Detect which cell encompasses the target text, then output its (x, y) center coordinate. 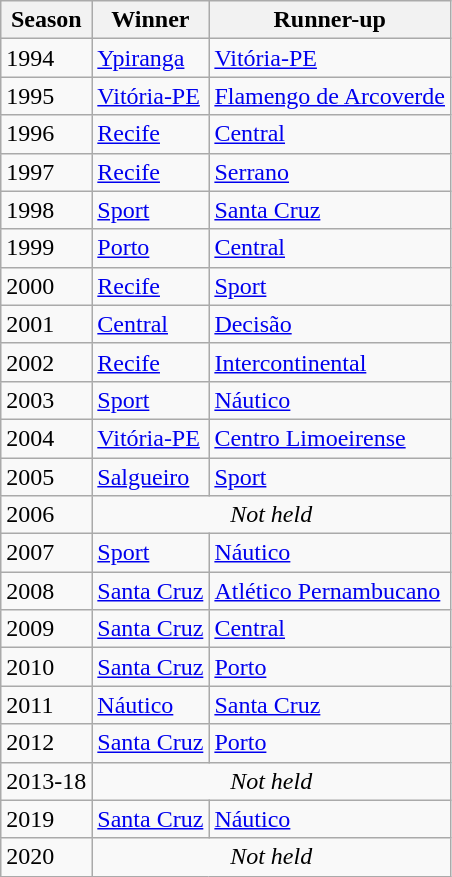
1994 (46, 58)
Flamengo de Arcoverde (330, 96)
1999 (46, 248)
Season (46, 20)
2007 (46, 553)
Salgueiro (150, 477)
2020 (46, 857)
1998 (46, 210)
2012 (46, 743)
Serrano (330, 172)
Ypiranga (150, 58)
Decisão (330, 324)
2004 (46, 438)
2008 (46, 591)
1996 (46, 134)
2001 (46, 324)
2009 (46, 629)
2003 (46, 400)
Centro Limoeirense (330, 438)
Runner-up (330, 20)
1995 (46, 96)
Atlético Pernambucano (330, 591)
2011 (46, 705)
2013-18 (46, 781)
Winner (150, 20)
2002 (46, 362)
Intercontinental (330, 362)
2000 (46, 286)
2006 (46, 515)
1997 (46, 172)
2005 (46, 477)
2010 (46, 667)
2019 (46, 819)
